Extract the [X, Y] coordinate from the center of the cell holding the provided text.  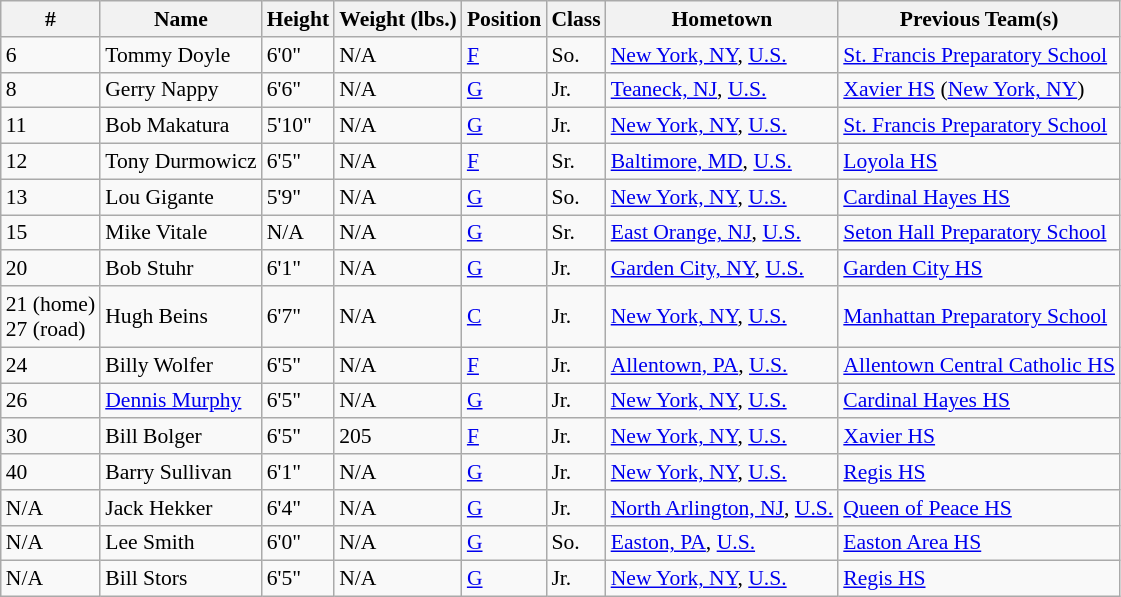
Barry Sullivan [180, 472]
205 [398, 437]
Tommy Doyle [180, 55]
Name [180, 19]
Gerry Nappy [180, 90]
Easton, PA, U.S. [722, 543]
Dennis Murphy [180, 401]
East Orange, NJ, U.S. [722, 233]
Manhattan Preparatory School [979, 316]
Easton Area HS [979, 543]
Billy Wolfer [180, 365]
Bob Stuhr [180, 269]
Bill Stors [180, 579]
8 [50, 90]
6 [50, 55]
Class [576, 19]
Baltimore, MD, U.S. [722, 162]
Xavier HS (New York, NY) [979, 90]
Bill Bolger [180, 437]
6'4" [298, 508]
C [504, 316]
40 [50, 472]
5'9" [298, 197]
Jack Hekker [180, 508]
Weight (lbs.) [398, 19]
15 [50, 233]
Bob Makatura [180, 126]
Previous Team(s) [979, 19]
Seton Hall Preparatory School [979, 233]
Queen of Peace HS [979, 508]
Allentown Central Catholic HS [979, 365]
# [50, 19]
Tony Durmowicz [180, 162]
Loyola HS [979, 162]
21 (home)27 (road) [50, 316]
Mike Vitale [180, 233]
5'10" [298, 126]
Lou Gigante [180, 197]
Garden City, NY, U.S. [722, 269]
6'6" [298, 90]
Teaneck, NJ, U.S. [722, 90]
12 [50, 162]
26 [50, 401]
20 [50, 269]
Garden City HS [979, 269]
6'7" [298, 316]
Lee Smith [180, 543]
13 [50, 197]
Height [298, 19]
Hugh Beins [180, 316]
Hometown [722, 19]
24 [50, 365]
30 [50, 437]
Position [504, 19]
North Arlington, NJ, U.S. [722, 508]
11 [50, 126]
Allentown, PA, U.S. [722, 365]
Xavier HS [979, 437]
